Extract the (x, y) coordinate from the center of the cell holding the provided text.  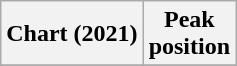
Chart (2021) (72, 34)
Peakposition (189, 34)
